Extract the [X, Y] coordinate from the center of the cell holding the provided text.  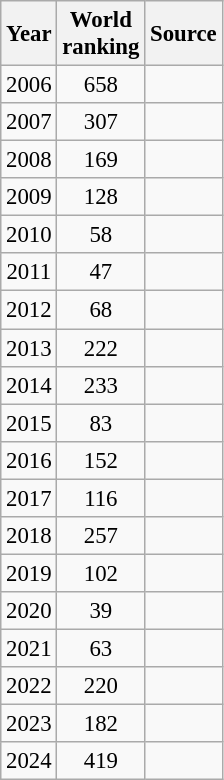
2009 [29, 197]
2023 [29, 724]
2021 [29, 648]
419 [101, 761]
58 [101, 235]
63 [101, 648]
2019 [29, 573]
2022 [29, 686]
2017 [29, 498]
2016 [29, 460]
2008 [29, 160]
83 [101, 423]
2014 [29, 385]
2010 [29, 235]
220 [101, 686]
Source [184, 34]
257 [101, 536]
2024 [29, 761]
152 [101, 460]
2006 [29, 85]
Year [29, 34]
2011 [29, 273]
2018 [29, 536]
116 [101, 498]
128 [101, 197]
102 [101, 573]
68 [101, 310]
Worldranking [101, 34]
2007 [29, 122]
307 [101, 122]
222 [101, 348]
47 [101, 273]
39 [101, 611]
233 [101, 385]
182 [101, 724]
2015 [29, 423]
2020 [29, 611]
169 [101, 160]
658 [101, 85]
2012 [29, 310]
2013 [29, 348]
